Identify which cell holds the provided text, then report its (x, y) central coordinate. 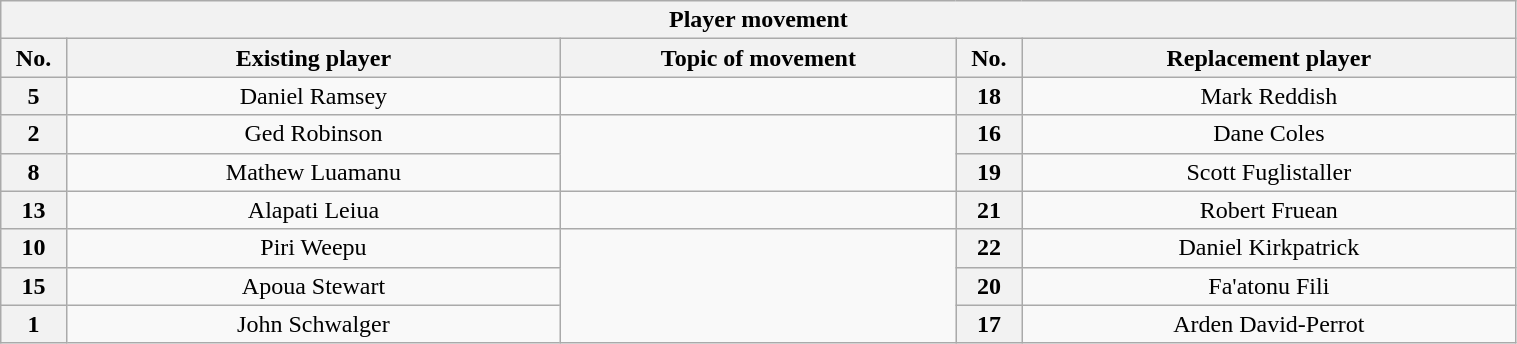
Alapati Leiua (313, 210)
Scott Fuglistaller (1269, 172)
Daniel Ramsey (313, 96)
Ged Robinson (313, 134)
Dane Coles (1269, 134)
10 (34, 248)
17 (989, 324)
Player movement (758, 20)
15 (34, 286)
20 (989, 286)
8 (34, 172)
1 (34, 324)
Arden David-Perrot (1269, 324)
Topic of movement (758, 58)
21 (989, 210)
Piri Weepu (313, 248)
John Schwalger (313, 324)
18 (989, 96)
16 (989, 134)
Fa'atonu Fili (1269, 286)
Existing player (313, 58)
Replacement player (1269, 58)
Apoua Stewart (313, 286)
5 (34, 96)
Daniel Kirkpatrick (1269, 248)
22 (989, 248)
Mathew Luamanu (313, 172)
19 (989, 172)
Mark Reddish (1269, 96)
2 (34, 134)
Robert Fruean (1269, 210)
13 (34, 210)
